Search for the cell housing the specified text and yield its [X, Y] center coordinate. 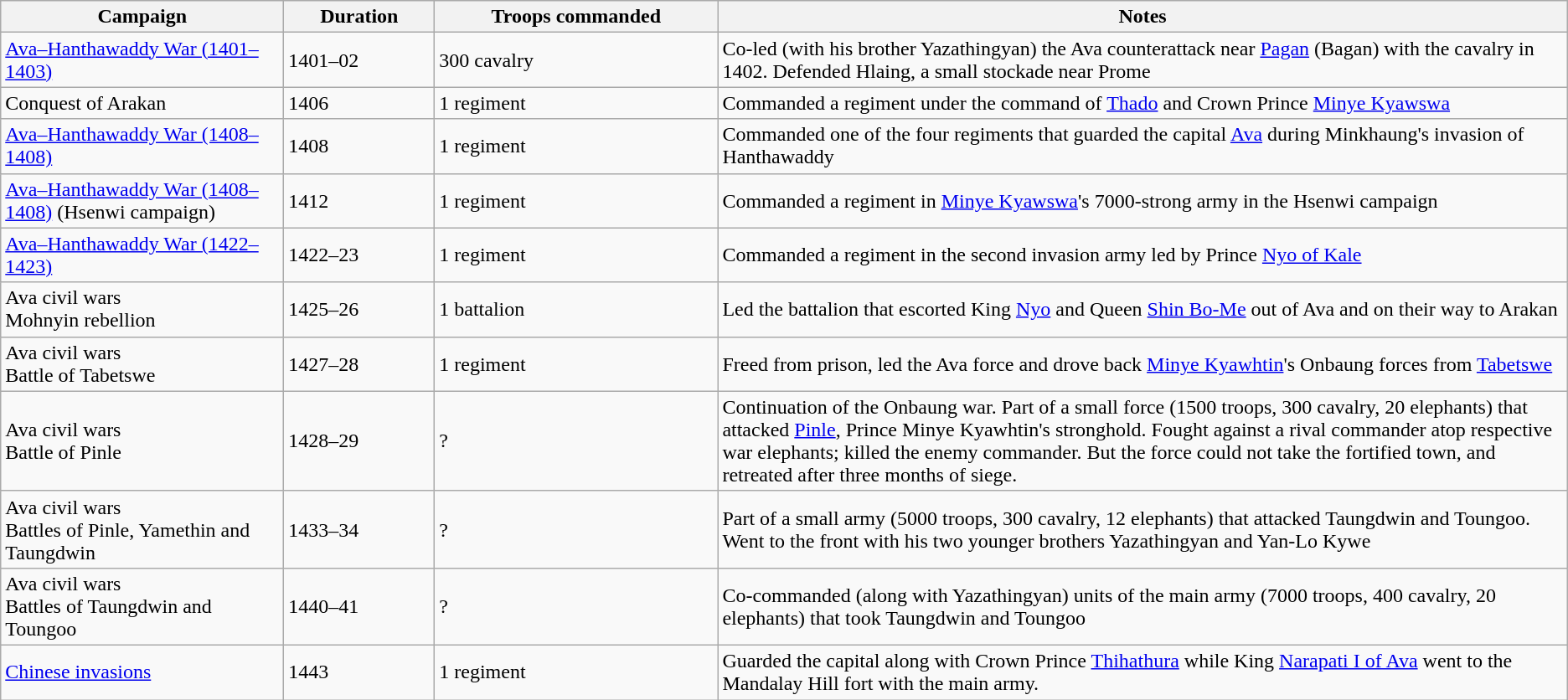
Ava civil wars Battles of Taungdwin and Toungoo [142, 606]
Commanded a regiment in Minye Kyawswa's 7000-strong army in the Hsenwi campaign [1142, 201]
1401–02 [359, 60]
1 battalion [576, 310]
1443 [359, 672]
300 cavalry [576, 60]
1427–28 [359, 363]
Conquest of Arakan [142, 103]
Freed from prison, led the Ava force and drove back Minye Kyawhtin's Onbaung forces from Tabetswe [1142, 363]
Ava–Hanthawaddy War (1408–1408) (Hsenwi campaign) [142, 201]
1406 [359, 103]
Ava civil wars Battle of Tabetswe [142, 363]
1433–34 [359, 529]
1440–41 [359, 606]
Chinese invasions [142, 672]
Commanded one of the four regiments that guarded the capital Ava during Minkhaung's invasion of Hanthawaddy [1142, 146]
Troops commanded [576, 17]
Ava–Hanthawaddy War (1401–1403) [142, 60]
Ava civil wars Battles of Pinle, Yamethin and Taungdwin [142, 529]
Campaign [142, 17]
1428–29 [359, 440]
1412 [359, 201]
Duration [359, 17]
Guarded the capital along with Crown Prince Thihathura while King Narapati I of Ava went to the Mandalay Hill fort with the main army. [1142, 672]
Led the battalion that escorted King Nyo and Queen Shin Bo-Me out of Ava and on their way to Arakan [1142, 310]
1425–26 [359, 310]
Commanded a regiment in the second invasion army led by Prince Nyo of Kale [1142, 255]
Commanded a regiment under the command of Thado and Crown Prince Minye Kyawswa [1142, 103]
Ava civil wars Battle of Pinle [142, 440]
1408 [359, 146]
Notes [1142, 17]
1422–23 [359, 255]
Ava–Hanthawaddy War (1408–1408) [142, 146]
Ava–Hanthawaddy War (1422–1423) [142, 255]
Ava civil wars Mohnyin rebellion [142, 310]
Co-commanded (along with Yazathingyan) units of the main army (7000 troops, 400 cavalry, 20 elephants) that took Taungdwin and Toungoo [1142, 606]
